Scan for the cell matching the given text and deliver its (X, Y) coordinate at center. 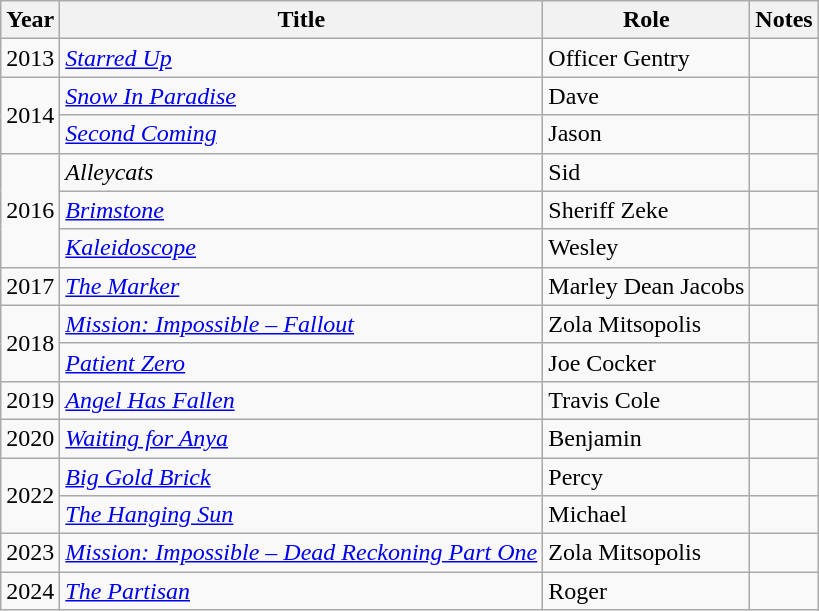
Alleycats (302, 172)
Starred Up (302, 58)
2019 (30, 400)
Travis Cole (646, 400)
2018 (30, 343)
2017 (30, 286)
Mission: Impossible – Dead Reckoning Part One (302, 553)
Second Coming (302, 134)
Kaleidoscope (302, 248)
Jason (646, 134)
Roger (646, 591)
Notes (784, 20)
Sid (646, 172)
Marley Dean Jacobs (646, 286)
Snow In Paradise (302, 96)
Title (302, 20)
2020 (30, 438)
2013 (30, 58)
2016 (30, 210)
Year (30, 20)
The Partisan (302, 591)
Sheriff Zeke (646, 210)
2022 (30, 496)
Wesley (646, 248)
Role (646, 20)
Dave (646, 96)
Officer Gentry (646, 58)
Waiting for Anya (302, 438)
Brimstone (302, 210)
Michael (646, 515)
Patient Zero (302, 362)
Angel Has Fallen (302, 400)
The Marker (302, 286)
Mission: Impossible – Fallout (302, 324)
2023 (30, 553)
Benjamin (646, 438)
Joe Cocker (646, 362)
2014 (30, 115)
2024 (30, 591)
The Hanging Sun (302, 515)
Big Gold Brick (302, 477)
Percy (646, 477)
